For the text-containing cell, return its midpoint in [x, y] coordinate format. 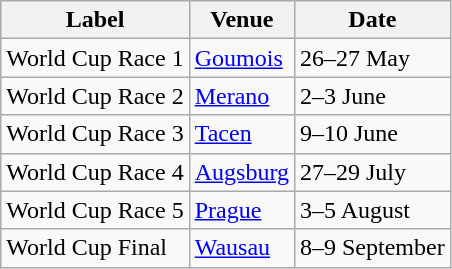
2–3 June [372, 96]
World Cup Race 2 [95, 96]
World Cup Race 3 [95, 134]
Label [95, 20]
3–5 August [372, 210]
26–27 May [372, 58]
World Cup Race 5 [95, 210]
Venue [242, 20]
World Cup Race 1 [95, 58]
Merano [242, 96]
Prague [242, 210]
Tacen [242, 134]
Date [372, 20]
World Cup Race 4 [95, 172]
World Cup Final [95, 248]
9–10 June [372, 134]
Augsburg [242, 172]
27–29 July [372, 172]
Wausau [242, 248]
8–9 September [372, 248]
Goumois [242, 58]
